Return (X, Y) of the center of cell containing provided text 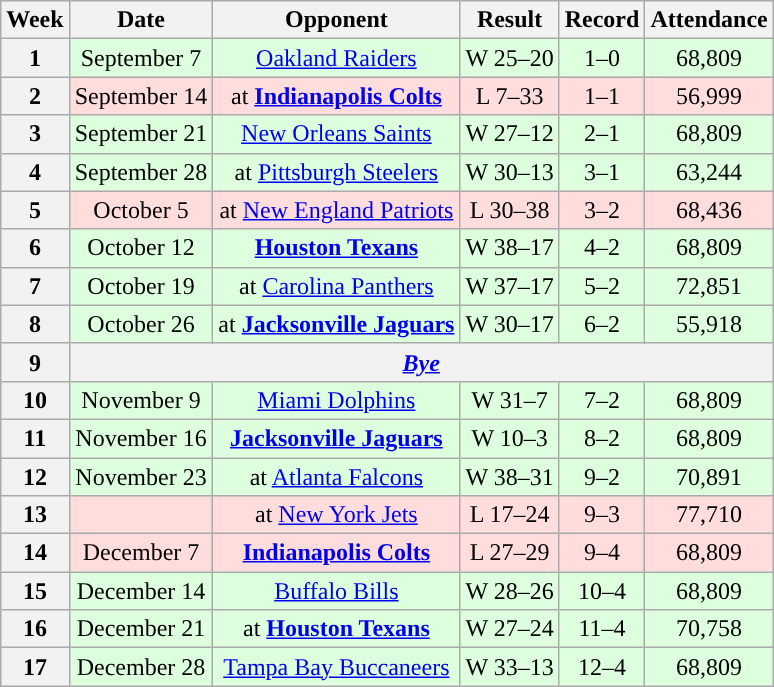
3 (35, 134)
8–2 (602, 438)
1 (35, 58)
L 27–29 (510, 553)
5 (35, 210)
October 19 (141, 286)
7–2 (602, 400)
9–3 (602, 515)
at Pittsburgh Steelers (336, 172)
77,710 (709, 515)
55,918 (709, 324)
2–1 (602, 134)
Indianapolis Colts (336, 553)
13 (35, 515)
at Houston Texans (336, 629)
L 30–38 (510, 210)
10–4 (602, 591)
October 5 (141, 210)
10 (35, 400)
9 (35, 362)
12–4 (602, 667)
15 (35, 591)
at Jacksonville Jaguars (336, 324)
68,436 (709, 210)
4–2 (602, 248)
September 21 (141, 134)
W 37–17 (510, 286)
11–4 (602, 629)
70,758 (709, 629)
16 (35, 629)
at Indianapolis Colts (336, 96)
1–1 (602, 96)
Bye (421, 362)
2 (35, 96)
September 14 (141, 96)
W 31–7 (510, 400)
63,244 (709, 172)
W 10–3 (510, 438)
December 21 (141, 629)
December 14 (141, 591)
Buffalo Bills (336, 591)
1–0 (602, 58)
Attendance (709, 20)
W 38–31 (510, 477)
W 38–17 (510, 248)
New Orleans Saints (336, 134)
W 27–24 (510, 629)
6–2 (602, 324)
Miami Dolphins (336, 400)
11 (35, 438)
Record (602, 20)
W 25–20 (510, 58)
3–1 (602, 172)
14 (35, 553)
Tampa Bay Buccaneers (336, 667)
72,851 (709, 286)
Jacksonville Jaguars (336, 438)
Result (510, 20)
W 30–17 (510, 324)
Date (141, 20)
6 (35, 248)
9–2 (602, 477)
L 7–33 (510, 96)
8 (35, 324)
November 16 (141, 438)
Oakland Raiders (336, 58)
W 27–12 (510, 134)
at New York Jets (336, 515)
L 17–24 (510, 515)
December 7 (141, 553)
56,999 (709, 96)
17 (35, 667)
at Atlanta Falcons (336, 477)
Houston Texans (336, 248)
October 12 (141, 248)
7 (35, 286)
at New England Patriots (336, 210)
November 23 (141, 477)
9–4 (602, 553)
at Carolina Panthers (336, 286)
12 (35, 477)
3–2 (602, 210)
October 26 (141, 324)
Week (35, 20)
4 (35, 172)
5–2 (602, 286)
December 28 (141, 667)
September 28 (141, 172)
September 7 (141, 58)
W 33–13 (510, 667)
Opponent (336, 20)
W 30–13 (510, 172)
November 9 (141, 400)
W 28–26 (510, 591)
70,891 (709, 477)
